Output the [x, y] coordinate of the center of the cell containing the given text.  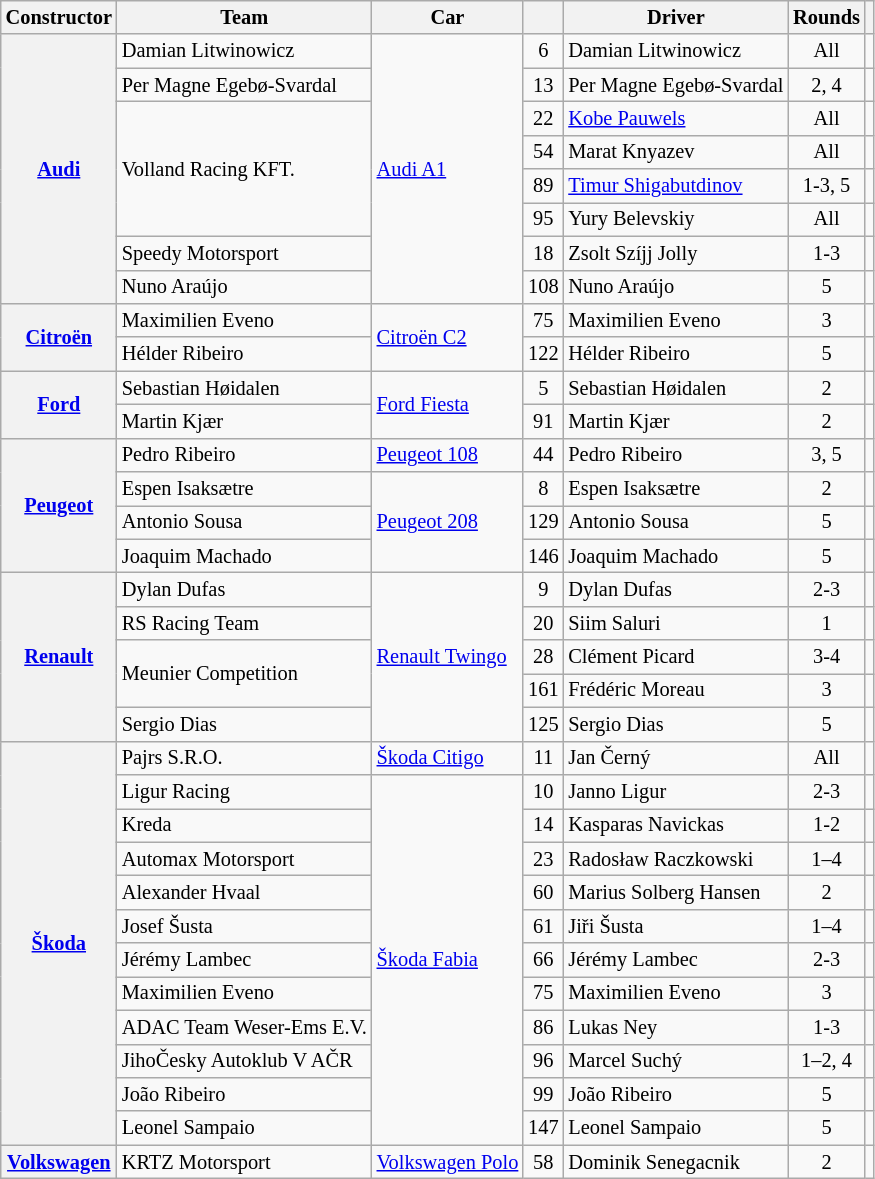
91 [543, 421]
60 [543, 892]
Jiři Šusta [676, 926]
Team [244, 17]
18 [543, 253]
Peugeot [59, 506]
Ligur Racing [244, 791]
Volkswagen [59, 1162]
Automax Motorsport [244, 859]
Kreda [244, 825]
54 [543, 152]
Pajrs S.R.O. [244, 758]
3-4 [826, 657]
Ford [59, 404]
Marat Knyazev [676, 152]
Frédéric Moreau [676, 690]
108 [543, 287]
147 [543, 1128]
Peugeot 208 [448, 522]
Volland Racing KFT. [244, 168]
20 [543, 623]
Volkswagen Polo [448, 1162]
96 [543, 1061]
61 [543, 926]
44 [543, 455]
RS Racing Team [244, 623]
Janno Ligur [676, 791]
Constructor [59, 17]
Radosław Raczkowski [676, 859]
22 [543, 118]
Timur Shigabutdinov [676, 186]
1-2 [826, 825]
Audi [59, 168]
9 [543, 589]
129 [543, 522]
28 [543, 657]
122 [543, 354]
161 [543, 690]
58 [543, 1162]
Lukas Ney [676, 1027]
86 [543, 1027]
1–2, 4 [826, 1061]
Renault [59, 656]
ADAC Team Weser-Ems E.V. [244, 1027]
KRTZ Motorsport [244, 1162]
Clément Picard [676, 657]
1-3, 5 [826, 186]
Rounds [826, 17]
89 [543, 186]
14 [543, 825]
Speedy Motorsport [244, 253]
99 [543, 1094]
Citroën [59, 336]
Peugeot 108 [448, 455]
125 [543, 724]
Dominik Senegacnik [676, 1162]
Marcel Suchý [676, 1061]
66 [543, 960]
Alexander Hvaal [244, 892]
Škoda Citigo [448, 758]
Škoda [59, 943]
Kobe Pauwels [676, 118]
Marius Solberg Hansen [676, 892]
Audi A1 [448, 168]
Meunier Competition [244, 674]
Jan Černý [676, 758]
3, 5 [826, 455]
95 [543, 219]
Kasparas Navickas [676, 825]
Škoda Fabia [448, 959]
1 [826, 623]
146 [543, 556]
13 [543, 85]
6 [543, 51]
Citroën C2 [448, 336]
11 [543, 758]
23 [543, 859]
Josef Šusta [244, 926]
10 [543, 791]
JihoČesky Autoklub V AČR [244, 1061]
Siim Saluri [676, 623]
2, 4 [826, 85]
Renault Twingo [448, 656]
Car [448, 17]
Zsolt Szíjj Jolly [676, 253]
8 [543, 489]
Ford Fiesta [448, 404]
Driver [676, 17]
Yury Belevskiy [676, 219]
